Scan for the cell matching the given text and deliver its (x, y) coordinate at center. 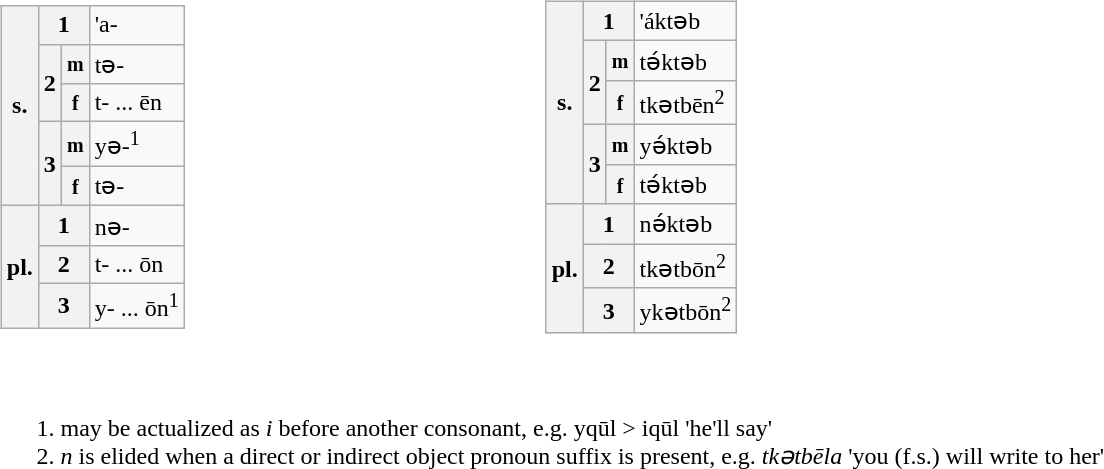
nə- (136, 226)
nə́ktəb (686, 224)
'áktəb (686, 21)
yə́ktəb (686, 145)
t- ... ēn (136, 103)
t- ... ōn (136, 264)
yə-1 (136, 144)
y- ... ōn1 (136, 306)
'a- (136, 25)
tkətbōn2 (686, 266)
ykətbōn2 (686, 310)
tkətbēn2 (686, 102)
